Find where the given text appears and provide that cell's center as (X, Y) coordinate. 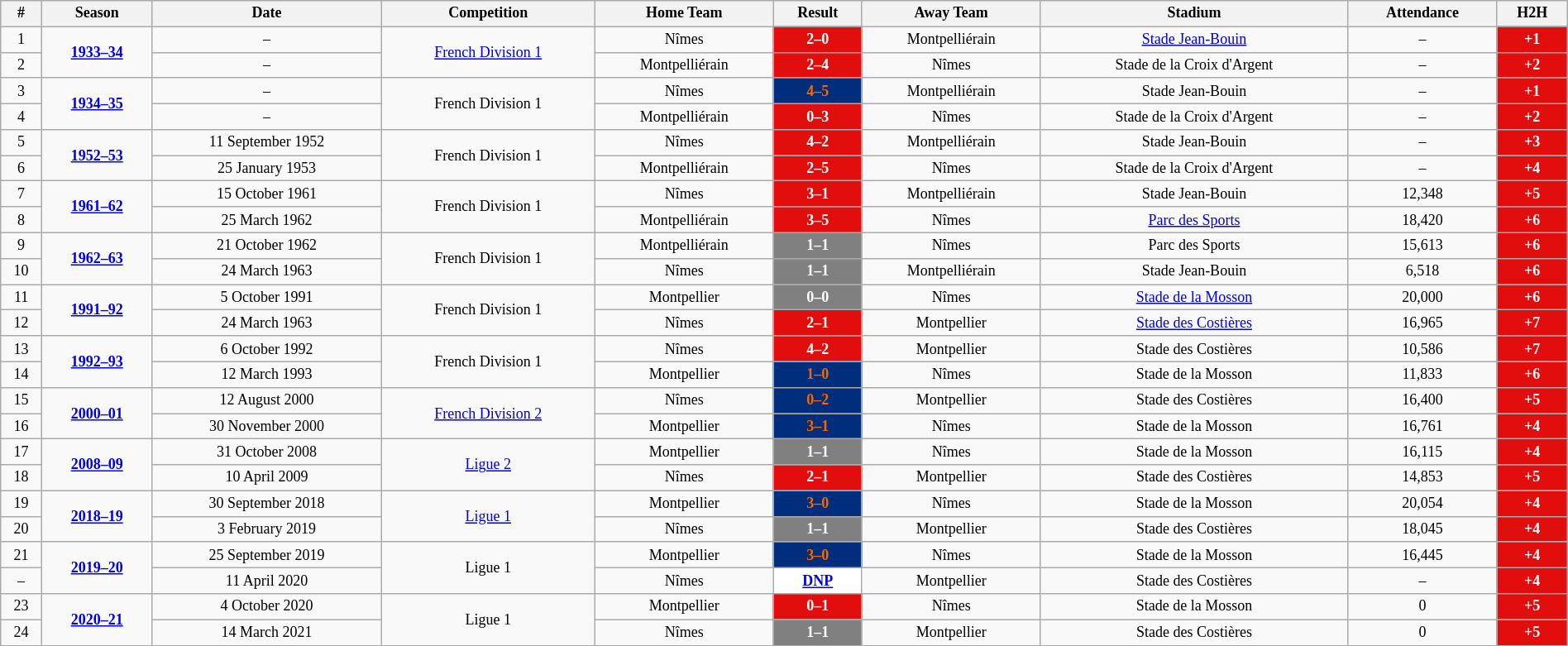
11 (22, 298)
12 August 2000 (266, 400)
18,045 (1422, 529)
5 (22, 142)
10 April 2009 (266, 478)
Result (817, 13)
4 October 2020 (266, 607)
18 (22, 478)
Season (97, 13)
H2H (1532, 13)
14 (22, 374)
12 March 1993 (266, 374)
25 January 1953 (266, 169)
2020–21 (97, 620)
30 September 2018 (266, 503)
10 (22, 271)
1961–62 (97, 207)
16,965 (1422, 323)
16,761 (1422, 427)
French Division 2 (488, 413)
Home Team (684, 13)
6 October 1992 (266, 349)
6 (22, 169)
11 April 2020 (266, 581)
Ligue 2 (488, 465)
15 (22, 400)
10,586 (1422, 349)
16,445 (1422, 554)
12,348 (1422, 194)
4 (22, 116)
0–1 (817, 607)
2–0 (817, 40)
1962–63 (97, 258)
Date (266, 13)
30 November 2000 (266, 427)
2019–20 (97, 567)
20,054 (1422, 503)
25 September 2019 (266, 554)
# (22, 13)
2008–09 (97, 465)
3 February 2019 (266, 529)
3–5 (817, 220)
17 (22, 452)
20,000 (1422, 298)
+3 (1532, 142)
2000–01 (97, 413)
1933–34 (97, 52)
1934–35 (97, 103)
0–2 (817, 400)
Attendance (1422, 13)
21 October 1962 (266, 245)
0–0 (817, 298)
25 March 1962 (266, 220)
2–5 (817, 169)
7 (22, 194)
14 March 2021 (266, 632)
1991–92 (97, 310)
Competition (488, 13)
21 (22, 554)
0–3 (817, 116)
3 (22, 91)
2 (22, 65)
9 (22, 245)
16 (22, 427)
1992–93 (97, 361)
18,420 (1422, 220)
16,115 (1422, 452)
20 (22, 529)
19 (22, 503)
23 (22, 607)
11 September 1952 (266, 142)
2–4 (817, 65)
2018–19 (97, 516)
24 (22, 632)
11,833 (1422, 374)
14,853 (1422, 478)
15 October 1961 (266, 194)
5 October 1991 (266, 298)
Stadium (1194, 13)
4–5 (817, 91)
DNP (817, 581)
15,613 (1422, 245)
13 (22, 349)
31 October 2008 (266, 452)
1 (22, 40)
16,400 (1422, 400)
1952–53 (97, 156)
Away Team (951, 13)
12 (22, 323)
8 (22, 220)
1–0 (817, 374)
6,518 (1422, 271)
